Return (X, Y) of the center of cell containing provided text 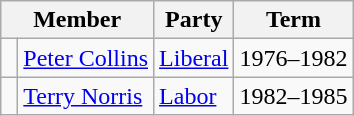
Term (294, 20)
1982–1985 (294, 96)
Party (194, 20)
Peter Collins (86, 58)
Liberal (194, 58)
1976–1982 (294, 58)
Member (78, 20)
Labor (194, 96)
Terry Norris (86, 96)
